Find where the given text appears and provide that cell's center as [x, y] coordinate. 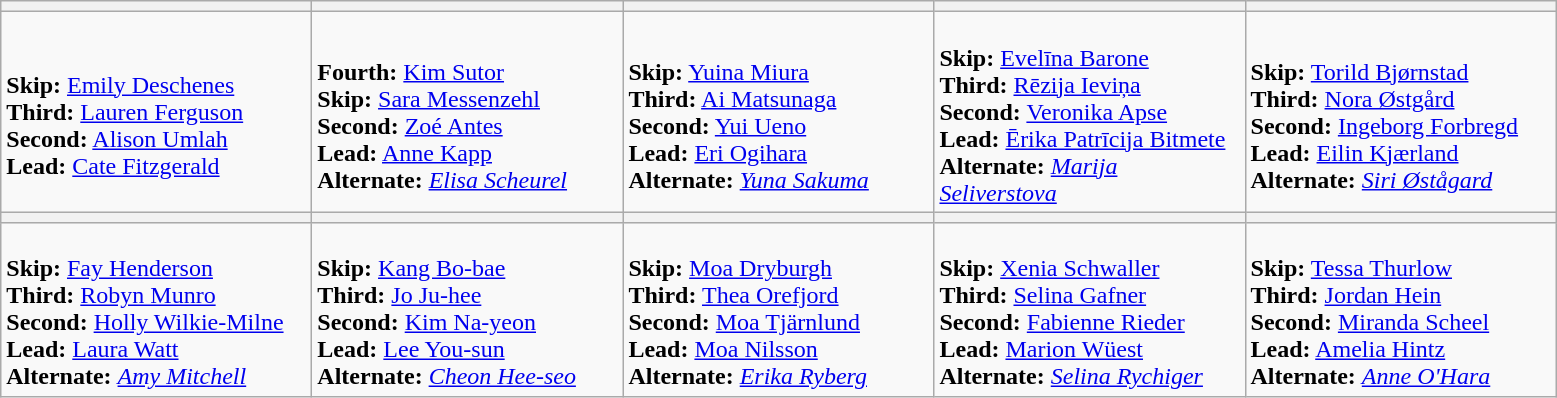
Skip: Evelīna Barone Third: Rēzija Ieviņa Second: Veronika Apse Lead: Ērika Patrīcija Bitmete Alternate: Marija Seliverstova [1090, 112]
Skip: Emily Deschenes Third: Lauren Ferguson Second: Alison Umlah Lead: Cate Fitzgerald [156, 112]
Skip: Yuina Miura Third: Ai Matsunaga Second: Yui Ueno Lead: Eri Ogihara Alternate: Yuna Sakuma [778, 112]
Skip: Xenia Schwaller Third: Selina Gafner Second: Fabienne Rieder Lead: Marion Wüest Alternate: Selina Rychiger [1090, 310]
Fourth: Kim Sutor Skip: Sara Messenzehl Second: Zoé Antes Lead: Anne Kapp Alternate: Elisa Scheurel [468, 112]
Skip: Moa Dryburgh Third: Thea Orefjord Second: Moa Tjärnlund Lead: Moa Nilsson Alternate: Erika Ryberg [778, 310]
Skip: Tessa Thurlow Third: Jordan Hein Second: Miranda Scheel Lead: Amelia Hintz Alternate: Anne O'Hara [1400, 310]
Skip: Fay Henderson Third: Robyn Munro Second: Holly Wilkie-Milne Lead: Laura Watt Alternate: Amy Mitchell [156, 310]
Skip: Torild Bjørnstad Third: Nora Østgård Second: Ingeborg Forbregd Lead: Eilin Kjærland Alternate: Siri Østågard [1400, 112]
Skip: Kang Bo-bae Third: Jo Ju-hee Second: Kim Na-yeon Lead: Lee You-sun Alternate: Cheon Hee-seo [468, 310]
